Locate the cell with the specified text and output its [X, Y] center coordinate. 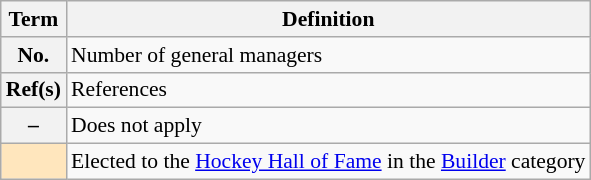
– [34, 126]
No. [34, 55]
Does not apply [328, 126]
Elected to the Hockey Hall of Fame in the Builder category [328, 162]
Definition [328, 19]
Term [34, 19]
Ref(s) [34, 90]
References [328, 90]
Number of general managers [328, 55]
